Return the [X, Y] coordinate for the center point of the cell that contains the specified text.  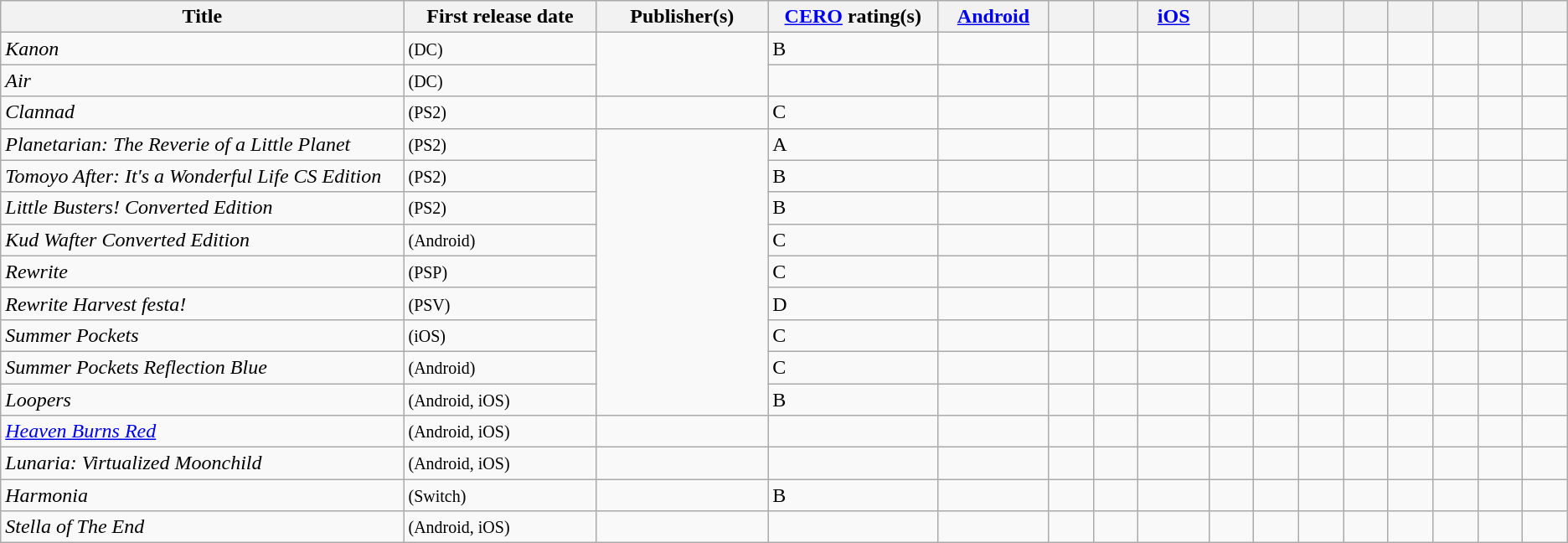
Little Busters! Converted Edition [203, 208]
Rewrite [203, 271]
A [853, 144]
iOS [1174, 17]
Publisher(s) [682, 17]
First release date [500, 17]
D [853, 303]
Stella of The End [203, 527]
Summer Pockets [203, 335]
(PSV) [500, 303]
Harmonia [203, 495]
Kud Wafter Converted Edition [203, 240]
(iOS) [500, 335]
CERO rating(s) [853, 17]
(PSP) [500, 271]
Summer Pockets Reflection Blue [203, 367]
Planetarian: The Reverie of a Little Planet [203, 144]
Air [203, 80]
Title [203, 17]
Loopers [203, 400]
Lunaria: Virtualized Moonchild [203, 463]
Android [993, 17]
Rewrite Harvest festa! [203, 303]
Heaven Burns Red [203, 432]
Tomoyo After: It's a Wonderful Life CS Edition [203, 176]
(Switch) [500, 495]
Clannad [203, 112]
Kanon [203, 49]
